Find where the given text appears and provide that cell's center as (X, Y) coordinate. 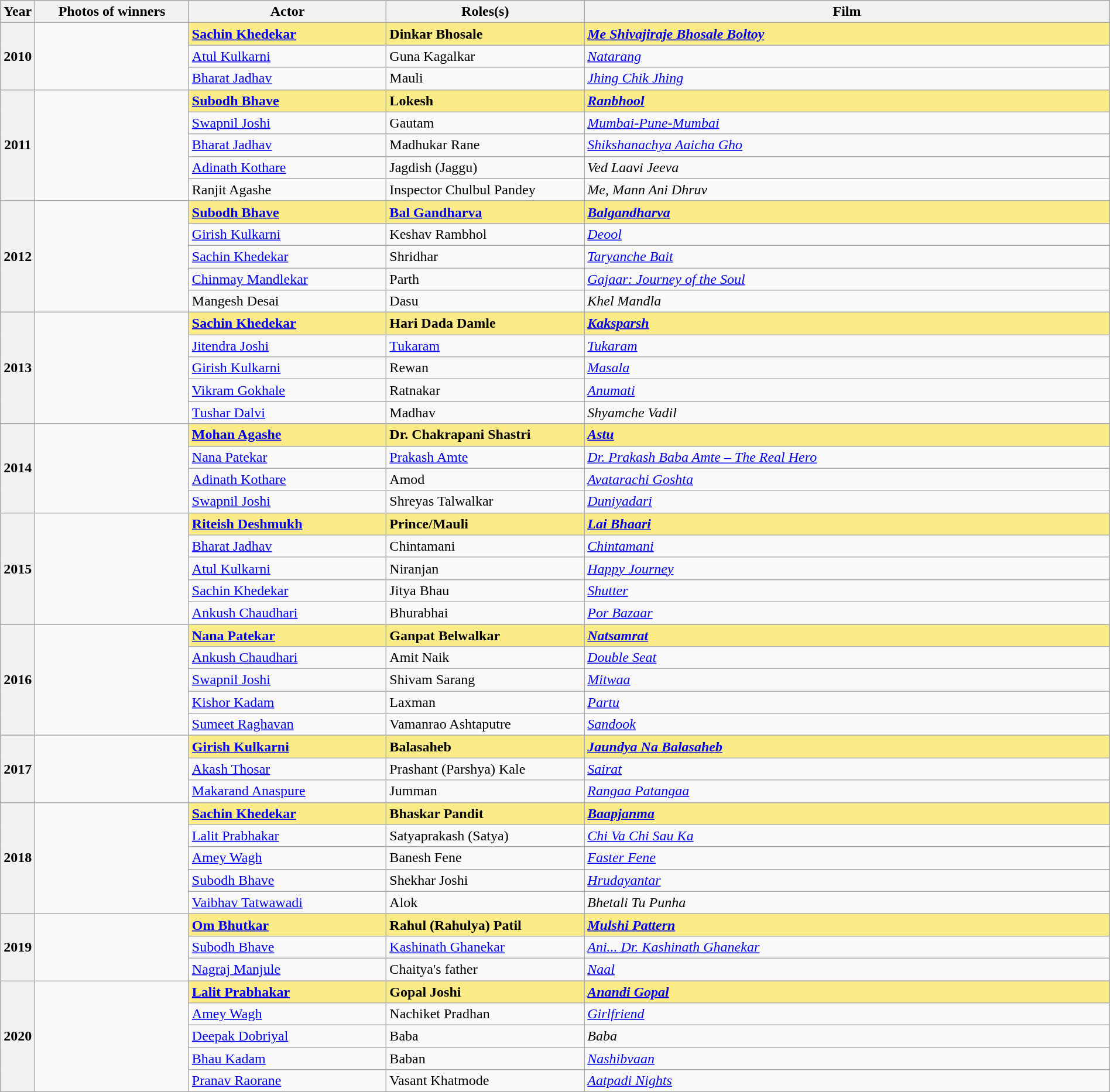
Banesh Fene (485, 858)
Ved Laavi Jeeva (847, 167)
Chi Va Chi Sau Ka (847, 836)
Happy Journey (847, 568)
Lai Bhaari (847, 524)
Prince/Mauli (485, 524)
Mohan Agashe (287, 435)
Balgandharva (847, 212)
Prakash Amte (485, 457)
Sumeet Raghavan (287, 724)
Mauli (485, 78)
Dasu (485, 301)
Hari Dada Damle (485, 324)
Me Shivajiraje Bhosale Boltoy (847, 34)
Kashinath Ghanekar (485, 947)
2020 (18, 1036)
Film (847, 12)
Natsamrat (847, 635)
Anandi Gopal (847, 992)
Jaundya Na Balasaheb (847, 747)
Bhetali Tu Punha (847, 902)
Madhav (485, 413)
Natarang (847, 56)
Mumbai-Pune-Mumbai (847, 123)
Hrudayantar (847, 880)
Year (18, 12)
2016 (18, 679)
Jumman (485, 791)
Amit Naik (485, 658)
Kishor Kadam (287, 702)
Khel Mandla (847, 301)
Roles(s) (485, 12)
Om Bhutkar (287, 925)
Lokesh (485, 101)
2019 (18, 947)
Astu (847, 435)
Naal (847, 969)
Dr. Chakrapani Shastri (485, 435)
Jhing Chik Jhing (847, 78)
Partu (847, 702)
Por Bazaar (847, 613)
Laxman (485, 702)
Chaitya's father (485, 969)
Pranav Raorane (287, 1081)
Mangesh Desai (287, 301)
Keshav Rambhol (485, 234)
Vasant Khatmode (485, 1081)
Vikram Gokhale (287, 390)
Prashant (Parshya) Kale (485, 769)
2015 (18, 568)
Mulshi Pattern (847, 925)
Rewan (485, 368)
2013 (18, 368)
Aatpadi Nights (847, 1081)
Anumati (847, 390)
2018 (18, 858)
Jitya Bhau (485, 590)
Nashibvaan (847, 1059)
Jagdish (Jaggu) (485, 167)
Parth (485, 279)
Rahul (Rahulya) Patil (485, 925)
2017 (18, 769)
Shreyas Talwalkar (485, 502)
Mitwaa (847, 680)
Tushar Dalvi (287, 413)
Dr. Prakash Baba Amte – The Real Hero (847, 457)
Nachiket Pradhan (485, 1014)
Guna Kagalkar (485, 56)
Kaksparsh (847, 324)
Ani... Dr. Kashinath Ghanekar (847, 947)
Gautam (485, 123)
Amod (485, 479)
Double Seat (847, 658)
Makarand Anaspure (287, 791)
Me, Mann Ani Dhruv (847, 190)
Photos of winners (112, 12)
Ratnakar (485, 390)
Bhau Kadam (287, 1059)
Balasaheb (485, 747)
Chinmay Mandlekar (287, 279)
Inspector Chulbul Pandey (485, 190)
Shyamche Vadil (847, 413)
Shekhar Joshi (485, 880)
Taryanche Bait (847, 256)
Rangaa Patangaa (847, 791)
Akash Thosar (287, 769)
Ranbhool (847, 101)
Actor (287, 12)
Shivam Sarang (485, 680)
Alok (485, 902)
Bal Gandharva (485, 212)
Satyaprakash (Satya) (485, 836)
Avatarachi Goshta (847, 479)
Nagraj Manjule (287, 969)
Ranjit Agashe (287, 190)
Jitendra Joshi (287, 346)
Sairat (847, 769)
Ganpat Belwalkar (485, 635)
Shridhar (485, 256)
Baban (485, 1059)
Shikshanachya Aaicha Gho (847, 145)
Riteish Deshmukh (287, 524)
Niranjan (485, 568)
Shutter (847, 590)
Baapjanma (847, 813)
Masala (847, 368)
Gopal Joshi (485, 992)
Duniyadari (847, 502)
Deool (847, 234)
Bhurabhai (485, 613)
Madhukar Rane (485, 145)
2014 (18, 468)
Sandook (847, 724)
2010 (18, 56)
Deepak Dobriyal (287, 1036)
Gajaar: Journey of the Soul (847, 279)
Faster Fene (847, 858)
Vamanrao Ashtaputre (485, 724)
2012 (18, 256)
Vaibhav Tatwawadi (287, 902)
2011 (18, 145)
Dinkar Bhosale (485, 34)
Bhaskar Pandit (485, 813)
Girlfriend (847, 1014)
